For the text-containing cell, return its midpoint in [x, y] coordinate format. 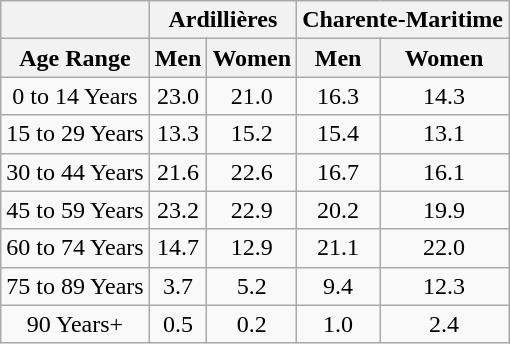
0 to 14 Years [75, 96]
1.0 [338, 324]
16.1 [444, 172]
9.4 [338, 286]
60 to 74 Years [75, 248]
14.7 [178, 248]
3.7 [178, 286]
45 to 59 Years [75, 210]
5.2 [252, 286]
2.4 [444, 324]
16.7 [338, 172]
Age Range [75, 58]
13.3 [178, 134]
13.1 [444, 134]
Charente-Maritime [403, 20]
21.1 [338, 248]
22.6 [252, 172]
90 Years+ [75, 324]
21.6 [178, 172]
22.0 [444, 248]
12.3 [444, 286]
15.4 [338, 134]
12.9 [252, 248]
15.2 [252, 134]
22.9 [252, 210]
23.0 [178, 96]
Ardillières [222, 20]
0.2 [252, 324]
0.5 [178, 324]
20.2 [338, 210]
75 to 89 Years [75, 286]
19.9 [444, 210]
15 to 29 Years [75, 134]
30 to 44 Years [75, 172]
23.2 [178, 210]
21.0 [252, 96]
16.3 [338, 96]
14.3 [444, 96]
